From the cell containing the given text, extract its center point as [x, y] coordinate. 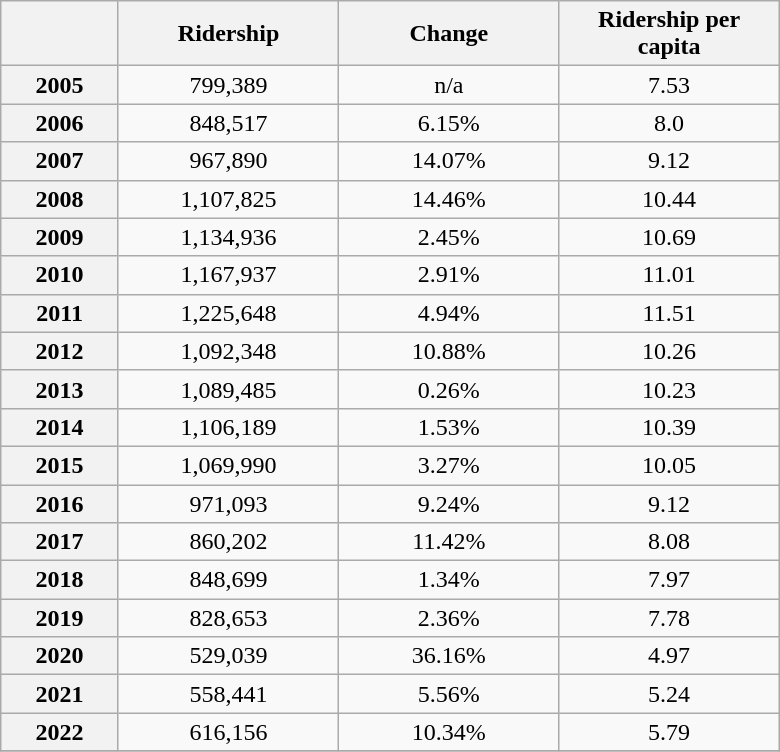
10.44 [669, 199]
2005 [60, 85]
10.34% [449, 732]
10.23 [669, 389]
Change [449, 34]
848,699 [228, 580]
2.45% [449, 237]
2012 [60, 351]
2022 [60, 732]
2010 [60, 275]
8.08 [669, 542]
10.69 [669, 237]
2020 [60, 656]
971,093 [228, 503]
2011 [60, 313]
10.88% [449, 351]
Ridership [228, 34]
10.39 [669, 427]
1,089,485 [228, 389]
799,389 [228, 85]
2017 [60, 542]
2021 [60, 694]
1,107,825 [228, 199]
10.26 [669, 351]
5.79 [669, 732]
36.16% [449, 656]
5.24 [669, 694]
8.0 [669, 123]
6.15% [449, 123]
2018 [60, 580]
2.36% [449, 618]
11.01 [669, 275]
1.53% [449, 427]
2015 [60, 465]
1,225,648 [228, 313]
860,202 [228, 542]
7.78 [669, 618]
2.91% [449, 275]
2016 [60, 503]
4.94% [449, 313]
1,167,937 [228, 275]
558,441 [228, 694]
11.51 [669, 313]
7.53 [669, 85]
7.97 [669, 580]
5.56% [449, 694]
0.26% [449, 389]
10.05 [669, 465]
2007 [60, 161]
n/a [449, 85]
1.34% [449, 580]
967,890 [228, 161]
14.07% [449, 161]
1,092,348 [228, 351]
14.46% [449, 199]
2009 [60, 237]
1,134,936 [228, 237]
9.24% [449, 503]
848,517 [228, 123]
616,156 [228, 732]
2013 [60, 389]
2006 [60, 123]
2008 [60, 199]
1,106,189 [228, 427]
2014 [60, 427]
828,653 [228, 618]
11.42% [449, 542]
2019 [60, 618]
529,039 [228, 656]
3.27% [449, 465]
Ridership per capita [669, 34]
4.97 [669, 656]
1,069,990 [228, 465]
